Provide the [X, Y] coordinate of the cell's center where the given text is located.  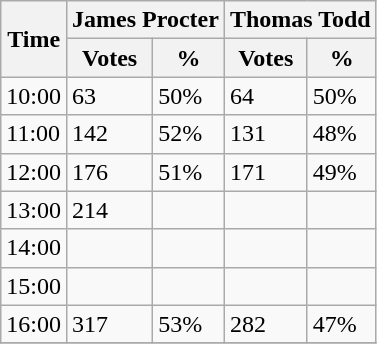
53% [189, 324]
Thomas Todd [300, 20]
52% [189, 134]
282 [266, 324]
16:00 [34, 324]
12:00 [34, 172]
13:00 [34, 210]
171 [266, 172]
11:00 [34, 134]
49% [342, 172]
63 [109, 96]
51% [189, 172]
10:00 [34, 96]
131 [266, 134]
15:00 [34, 286]
47% [342, 324]
Time [34, 39]
214 [109, 210]
48% [342, 134]
142 [109, 134]
317 [109, 324]
64 [266, 96]
14:00 [34, 248]
176 [109, 172]
James Procter [145, 20]
